Return the [X, Y] coordinate for the center point of the cell that contains the specified text.  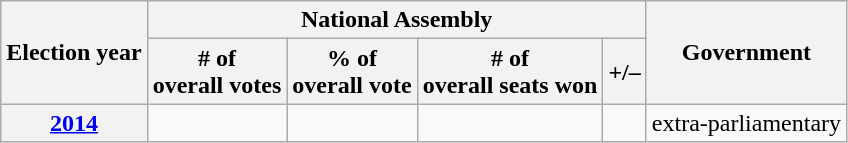
+/– [624, 72]
# ofoverall votes [217, 72]
# ofoverall seats won [510, 72]
Government [746, 52]
Election year [74, 52]
National Assembly [396, 20]
2014 [74, 123]
extra-parliamentary [746, 123]
% ofoverall vote [352, 72]
